Pinpoint the cell where the given text exists, returning its [x, y] midpoint coordinate. 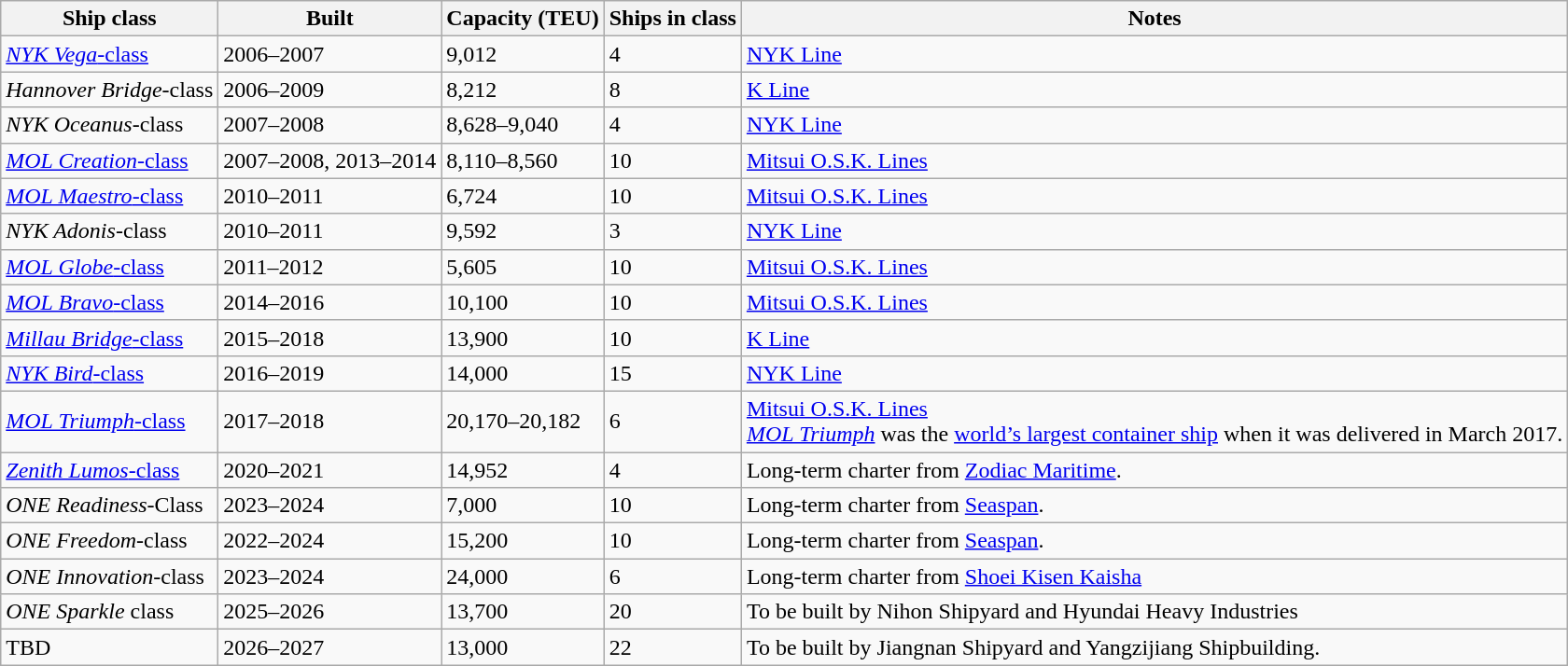
7,000 [523, 506]
9,012 [523, 54]
8,110–8,560 [523, 160]
To be built by Nihon Shipyard and Hyundai Heavy Industries [1154, 612]
6,724 [523, 196]
2007–2008 [330, 125]
MOL Triumph-class [110, 422]
Ship class [110, 19]
ONE Innovation-class [110, 576]
15 [672, 373]
MOL Creation-class [110, 160]
13,900 [523, 338]
MOL Bravo-class [110, 302]
5,605 [523, 267]
22 [672, 647]
10,100 [523, 302]
NYK Bird-class [110, 373]
2014–2016 [330, 302]
2007–2008, 2013–2014 [330, 160]
Built [330, 19]
2011–2012 [330, 267]
2026–2027 [330, 647]
Long-term charter from Zodiac Maritime. [1154, 469]
Notes [1154, 19]
MOL Maestro-class [110, 196]
Mitsui O.S.K. LinesMOL Triumph was the world’s largest container ship when it was delivered in March 2017. [1154, 422]
ONE Sparkle class [110, 612]
ONE Readiness-Class [110, 506]
8 [672, 90]
2015–2018 [330, 338]
8,212 [523, 90]
2006–2007 [330, 54]
9,592 [523, 231]
2006–2009 [330, 90]
MOL Globe-class [110, 267]
2016–2019 [330, 373]
8,628–9,040 [523, 125]
2022–2024 [330, 541]
NYK Oceanus-class [110, 125]
Long-term charter from Shoei Kisen Kaisha [1154, 576]
14,952 [523, 469]
Ships in class [672, 19]
NYK Adonis-class [110, 231]
13,000 [523, 647]
20,170–20,182 [523, 422]
NYK Vega-class [110, 54]
2025–2026 [330, 612]
Capacity (TEU) [523, 19]
15,200 [523, 541]
2020–2021 [330, 469]
14,000 [523, 373]
13,700 [523, 612]
To be built by Jiangnan Shipyard and Yangzijiang Shipbuilding. [1154, 647]
24,000 [523, 576]
Hannover Bridge-class [110, 90]
20 [672, 612]
3 [672, 231]
2017–2018 [330, 422]
ONE Freedom-class [110, 541]
TBD [110, 647]
Zenith Lumos-class [110, 469]
Millau Bridge-class [110, 338]
